Detect which cell encompasses the target text, then output its (X, Y) center coordinate. 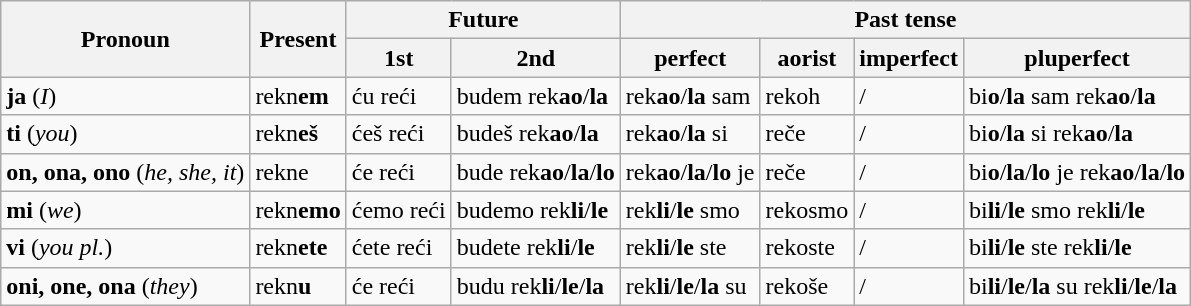
imperfect (909, 58)
bio/la sam rekao/la (1076, 96)
bili/le smo rekli/le (1076, 210)
ti (you) (126, 134)
rekli/le smo (690, 210)
bio/la/lo je rekao/la/lo (1076, 172)
reknem (298, 96)
rekli/le/la su (690, 286)
ćemo reći (398, 210)
budete rekli/le (536, 248)
oni, one, ona (they) (126, 286)
ćete reći (398, 248)
vi (you pl.) (126, 248)
rekao/la si (690, 134)
mi (we) (126, 210)
ću reći (398, 96)
reknemo (298, 210)
rekne (298, 172)
1st (398, 58)
bili/le ste rekli/le (1076, 248)
Future (483, 20)
ja (I) (126, 96)
aorist (807, 58)
rekao/la sam (690, 96)
perfect (690, 58)
rekli/le ste (690, 248)
reknete (298, 248)
budemo rekli/le (536, 210)
on, ona, ono (he, she, it) (126, 172)
budu rekli/le/la (536, 286)
rekosmo (807, 210)
rekneš (298, 134)
budeš rekao/la (536, 134)
Pronoun (126, 39)
ćeš reći (398, 134)
rekoh (807, 96)
bili/le/la su rekli/le/la (1076, 286)
budem rekao/la (536, 96)
rekoše (807, 286)
Present (298, 39)
Past tense (905, 20)
rekao/la/lo je (690, 172)
pluperfect (1076, 58)
bio/la si rekao/la (1076, 134)
2nd (536, 58)
rekoste (807, 248)
bude rekao/la/lo (536, 172)
reknu (298, 286)
